Detect which cell encompasses the target text, then output its (x, y) center coordinate. 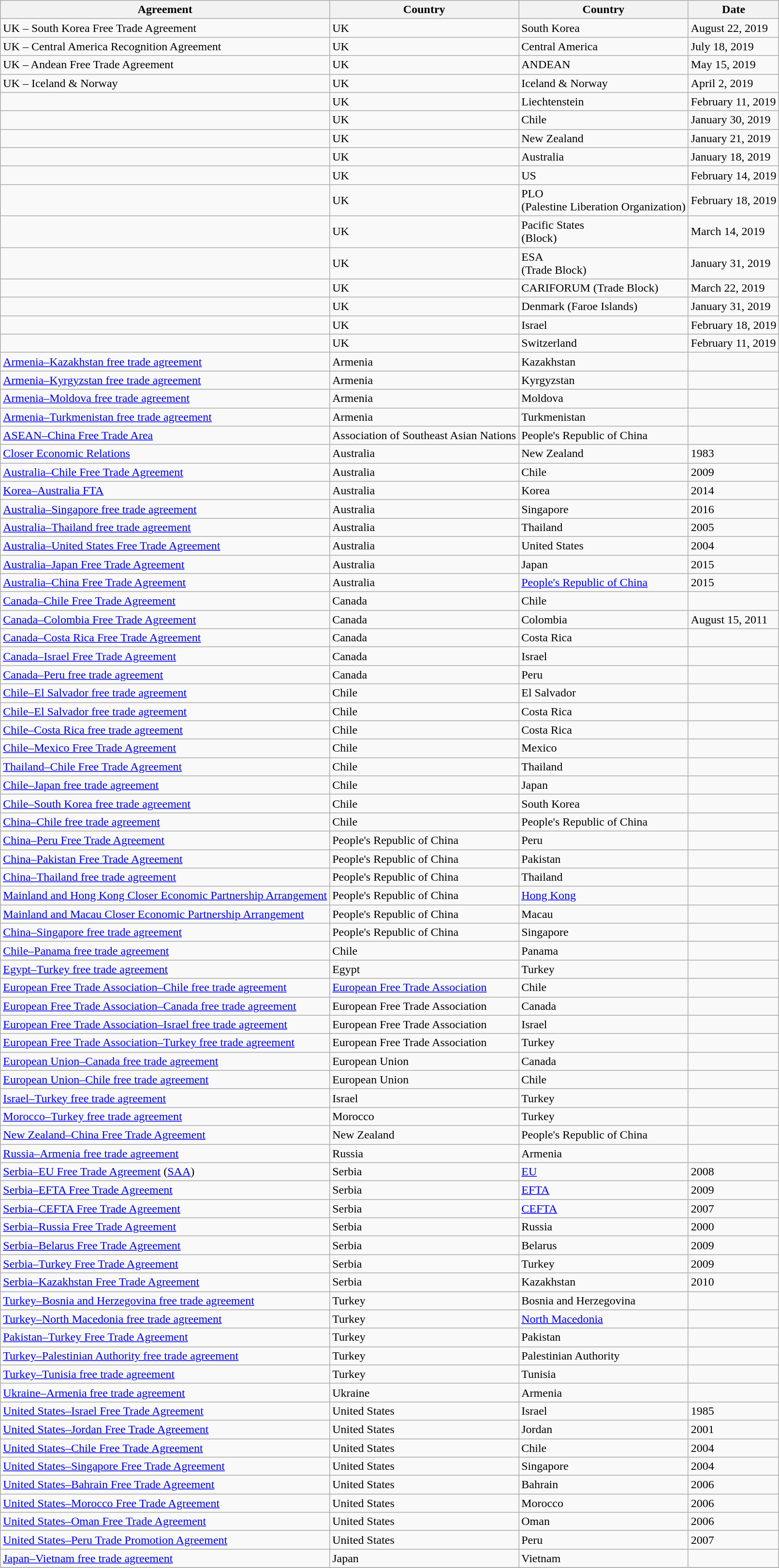
Korea–Australia FTA (165, 490)
Canada–Costa Rica Free Trade Agreement (165, 638)
Macau (603, 914)
May 15, 2019 (734, 65)
Chile–Costa Rica free trade agreement (165, 730)
Serbia–CEFTA Free Trade Agreement (165, 1209)
Oman (603, 1522)
Canada–Israel Free Trade Agreement (165, 656)
UK – South Korea Free Trade Agreement (165, 28)
Jordan (603, 1429)
United States–Peru Trade Promotion Agreement (165, 1540)
Chile–South Korea free trade agreement (165, 803)
CARIFORUM (Trade Block) (603, 288)
United States–Singapore Free Trade Agreement (165, 1466)
Japan–Vietnam free trade agreement (165, 1558)
European Free Trade Association–Canada free trade agreement (165, 1006)
Switzerland (603, 343)
February 14, 2019 (734, 175)
China–Peru Free Trade Agreement (165, 840)
Date (734, 10)
April 2, 2019 (734, 83)
Armenia–Moldova free trade agreement (165, 399)
2000 (734, 1227)
Turkmenistan (603, 417)
Egypt (425, 969)
Israel–Turkey free trade agreement (165, 1098)
Denmark (Faroe Islands) (603, 307)
1985 (734, 1411)
Turkey–North Macedonia free trade agreement (165, 1319)
Pacific States(Block) (603, 231)
Pakistan–Turkey Free Trade Agreement (165, 1337)
Association of Southeast Asian Nations (425, 435)
2001 (734, 1429)
United States–Bahrain Free Trade Agreement (165, 1485)
UK – Central America Recognition Agreement (165, 46)
Mainland and Macau Closer Economic Partnership Arrangement (165, 914)
Morocco–Turkey free trade agreement (165, 1116)
Chile–Panama free trade agreement (165, 951)
Chile–Mexico Free Trade Agreement (165, 748)
January 30, 2019 (734, 120)
ASEAN–China Free Trade Area (165, 435)
Agreement (165, 10)
United States–Oman Free Trade Agreement (165, 1522)
Ukraine (425, 1392)
UK – Andean Free Trade Agreement (165, 65)
Serbia–Belarus Free Trade Agreement (165, 1245)
Serbia–Turkey Free Trade Agreement (165, 1264)
Hong Kong (603, 896)
Ukraine–Armenia free trade agreement (165, 1392)
Serbia–EU Free Trade Agreement (SAA) (165, 1172)
Liechtenstein (603, 102)
New Zealand–China Free Trade Agreement (165, 1135)
March 22, 2019 (734, 288)
United States–Jordan Free Trade Agreement (165, 1429)
Tunisia (603, 1374)
EU (603, 1172)
Kyrgyzstan (603, 380)
2008 (734, 1172)
United States–Israel Free Trade Agreement (165, 1411)
Turkey–Tunisia free trade agreement (165, 1374)
Thailand–Chile Free Trade Agreement (165, 767)
Australia–Singapore free trade agreement (165, 509)
Serbia–Kazakhstan Free Trade Agreement (165, 1282)
Panama (603, 951)
March 14, 2019 (734, 231)
August 22, 2019 (734, 28)
Central America (603, 46)
August 15, 2011 (734, 620)
China–Thailand free trade agreement (165, 877)
January 18, 2019 (734, 157)
Egypt–Turkey free trade agreement (165, 969)
Mexico (603, 748)
Mainland and Hong Kong Closer Economic Partnership Arrangement (165, 896)
Armenia–Kazakhstan free trade agreement (165, 362)
Canada–Peru free trade agreement (165, 675)
Australia–Japan Free Trade Agreement (165, 564)
ANDEAN (603, 65)
European Union–Chile free trade agreement (165, 1080)
Korea (603, 490)
Palestinian Authority (603, 1356)
European Union–Canada free trade agreement (165, 1061)
ESA(Trade Block) (603, 263)
2014 (734, 490)
Canada–Chile Free Trade Agreement (165, 601)
Belarus (603, 1245)
Australia–Thailand free trade agreement (165, 527)
Colombia (603, 620)
2016 (734, 509)
European Free Trade Association–Chile free trade agreement (165, 988)
China–Chile free trade agreement (165, 822)
UK – Iceland & Norway (165, 83)
January 21, 2019 (734, 138)
United States–Chile Free Trade Agreement (165, 1448)
Canada–Colombia Free Trade Agreement (165, 620)
2005 (734, 527)
China–Pakistan Free Trade Agreement (165, 858)
Closer Economic Relations (165, 454)
Moldova (603, 399)
Australia–Chile Free Trade Agreement (165, 472)
United States–Morocco Free Trade Agreement (165, 1503)
July 18, 2019 (734, 46)
Vietnam (603, 1558)
Armenia–Kyrgyzstan free trade agreement (165, 380)
Turkey–Palestinian Authority free trade agreement (165, 1356)
European Free Trade Association–Israel free trade agreement (165, 1024)
Bosnia and Herzegovina (603, 1301)
Serbia–Russia Free Trade Agreement (165, 1227)
Australia–China Free Trade Agreement (165, 583)
US (603, 175)
Serbia–EFTA Free Trade Agreement (165, 1190)
North Macedonia (603, 1319)
Iceland & Norway (603, 83)
European Free Trade Association–Turkey free trade agreement (165, 1043)
CEFTA (603, 1209)
PLO(Palestine Liberation Organization) (603, 200)
China–Singapore free trade agreement (165, 932)
Turkey–Bosnia and Herzegovina free trade agreement (165, 1301)
El Salvador (603, 693)
Armenia–Turkmenistan free trade agreement (165, 417)
EFTA (603, 1190)
Chile–Japan free trade agreement (165, 785)
Australia–United States Free Trade Agreement (165, 546)
Bahrain (603, 1485)
1983 (734, 454)
Russia–Armenia free trade agreement (165, 1154)
2010 (734, 1282)
